Find where the given text appears and provide that cell's center as (x, y) coordinate. 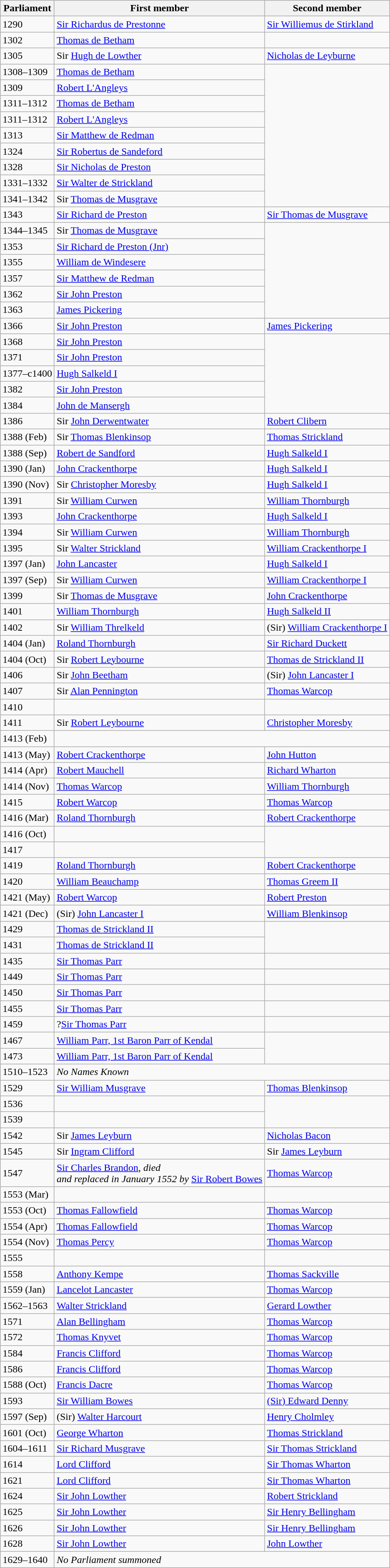
Sir Thomas Blenkinsop (159, 437)
Thomas Percy (159, 1242)
1404 (Jan) (27, 643)
1601 (Oct) (27, 1432)
1411 (27, 723)
1562–1563 (27, 1306)
Richard Wharton (327, 770)
1406 (27, 675)
1344–1345 (27, 231)
1324 (27, 151)
1413 (Feb) (27, 739)
Sir Walter Strickland (159, 548)
Robert Mauchell (159, 770)
(Sir) William Crackenthorpe I (327, 627)
1343 (27, 215)
1397 (Sep) (27, 580)
1431 (27, 945)
1353 (27, 247)
1397 (Jan) (27, 564)
1368 (27, 342)
Sir Ingram Clifford (159, 1151)
1416 (Mar) (27, 818)
John Hutton (327, 755)
1624 (27, 1496)
Anthony Kempe (159, 1274)
1536 (27, 1104)
1394 (27, 532)
1414 (Apr) (27, 770)
1572 (27, 1337)
(Sir) Edward Denny (327, 1401)
1290 (27, 24)
Sir Richard Musgrave (159, 1448)
William Beauchamp (159, 881)
1388 (Feb) (27, 437)
1467 (27, 1040)
Francis Dacre (159, 1385)
Nicholas de Leyburne (327, 56)
1539 (27, 1120)
First member (159, 8)
Thomas Knyvet (159, 1337)
1388 (Sep) (27, 453)
1308–1309 (27, 72)
1584 (27, 1353)
Sir Richardus de Prestonne (159, 24)
No Parliament summoned (222, 1560)
1626 (27, 1528)
1393 (27, 516)
1413 (May) (27, 755)
1366 (27, 326)
1429 (27, 929)
Sir Charles Brandon, died and replaced in January 1552 by Sir Robert Bowes (159, 1173)
1604–1611 (27, 1448)
Sir Hugh de Lowther (159, 56)
Parliament (27, 8)
1305 (27, 56)
John de Mansergh (159, 405)
1404 (Oct) (27, 659)
1382 (27, 389)
1328 (27, 167)
Thomas Blenkinsop (327, 1088)
1545 (27, 1151)
1414 (Nov) (27, 786)
1554 (Apr) (27, 1226)
1391 (27, 501)
1417 (27, 850)
1455 (27, 1009)
George Wharton (159, 1432)
Alan Bellingham (159, 1321)
Sir William Musgrave (159, 1088)
Walter Strickland (159, 1306)
1553 (Mar) (27, 1194)
1302 (27, 40)
Hugh Salkeld II (327, 612)
Sir Nicholas de Preston (159, 167)
1371 (27, 357)
1331–1332 (27, 183)
Sir Alan Pennington (159, 691)
1473 (27, 1056)
1363 (27, 310)
1621 (27, 1480)
1571 (27, 1321)
1554 (Nov) (27, 1242)
1402 (27, 627)
1309 (27, 88)
1586 (27, 1369)
1529 (27, 1088)
1357 (27, 278)
1421 (May) (27, 897)
1386 (27, 421)
1614 (27, 1464)
1593 (27, 1401)
William de Windesere (159, 262)
Sir John Derwentwater (159, 421)
Thomas Greem II (327, 881)
Sir William Bowes (159, 1401)
No Names Known (222, 1072)
Robert Clibern (327, 421)
Christopher Moresby (327, 723)
1420 (27, 881)
John Lowther (327, 1544)
1553 (Oct) (27, 1210)
1435 (27, 961)
Sir Richard de Preston (Jnr) (159, 247)
1559 (Jan) (27, 1290)
Robert Strickland (327, 1496)
1449 (27, 977)
1421 (Dec) (27, 913)
Sir Richard de Preston (159, 215)
1542 (27, 1135)
1629–1640 (27, 1560)
1399 (27, 596)
1401 (27, 612)
Sir Thomas Strickland (327, 1448)
Sir John Beetham (159, 675)
1415 (27, 802)
1625 (27, 1512)
Robert de Sandford (159, 453)
Sir Robertus de Sandeford (159, 151)
1555 (27, 1258)
1395 (27, 548)
Sir William Threlkeld (159, 627)
1547 (27, 1173)
1419 (27, 866)
Second member (327, 8)
Sir Walter de Strickland (159, 183)
1313 (27, 135)
Nicholas Bacon (327, 1135)
William Blenkinsop (327, 913)
1355 (27, 262)
1407 (27, 691)
1597 (Sep) (27, 1417)
Robert Preston (327, 897)
1588 (Oct) (27, 1385)
1341–1342 (27, 199)
1384 (27, 405)
1377–c1400 (27, 373)
1628 (27, 1544)
Lancelot Lancaster (159, 1290)
(Sir) Walter Harcourt (159, 1417)
Gerard Lowther (327, 1306)
1558 (27, 1274)
Sir Christopher Moresby (159, 485)
1450 (27, 993)
1510–1523 (27, 1072)
1390 (Jan) (27, 469)
John Lancaster (159, 564)
Sir Richard Duckett (327, 643)
1362 (27, 294)
Henry Cholmley (327, 1417)
1459 (27, 1024)
Thomas Sackville (327, 1274)
Sir Williemus de Stirkland (327, 24)
1390 (Nov) (27, 485)
?Sir Thomas Parr (159, 1024)
1416 (Oct) (27, 834)
1410 (27, 707)
